Provide the [x, y] coordinate of the cell's center where the given text is located.  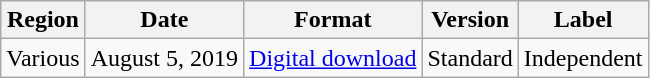
Digital download [333, 58]
Format [333, 20]
Region [43, 20]
August 5, 2019 [164, 58]
Label [583, 20]
Standard [470, 58]
Version [470, 20]
Various [43, 58]
Date [164, 20]
Independent [583, 58]
